Output the [X, Y] coordinate of the center of the cell containing the given text.  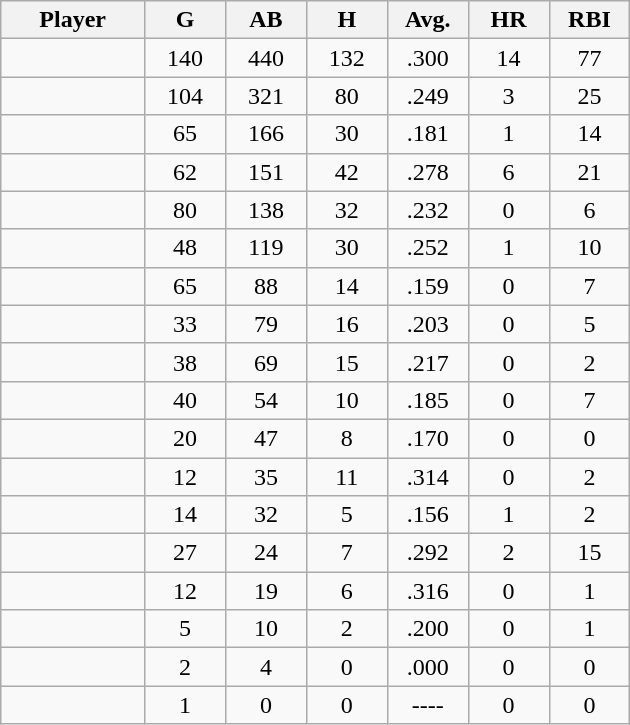
38 [186, 362]
25 [590, 96]
.249 [428, 96]
Player [73, 20]
40 [186, 400]
132 [346, 58]
440 [266, 58]
AB [266, 20]
151 [266, 172]
20 [186, 438]
16 [346, 324]
88 [266, 286]
140 [186, 58]
69 [266, 362]
19 [266, 591]
77 [590, 58]
H [346, 20]
8 [346, 438]
.159 [428, 286]
166 [266, 134]
24 [266, 553]
.314 [428, 477]
11 [346, 477]
48 [186, 248]
321 [266, 96]
.203 [428, 324]
42 [346, 172]
RBI [590, 20]
47 [266, 438]
.278 [428, 172]
.000 [428, 667]
.181 [428, 134]
54 [266, 400]
.292 [428, 553]
79 [266, 324]
119 [266, 248]
21 [590, 172]
.300 [428, 58]
33 [186, 324]
Avg. [428, 20]
HR [508, 20]
.217 [428, 362]
35 [266, 477]
.200 [428, 629]
4 [266, 667]
62 [186, 172]
138 [266, 210]
.316 [428, 591]
---- [428, 705]
.170 [428, 438]
G [186, 20]
3 [508, 96]
.156 [428, 515]
27 [186, 553]
.252 [428, 248]
104 [186, 96]
.185 [428, 400]
.232 [428, 210]
